Capture the cell that displays the provided text and extract its (x, y) central coordinate. 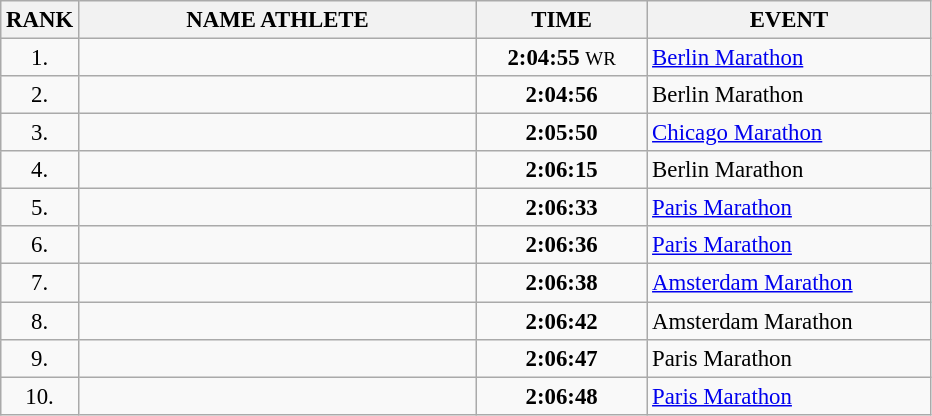
5. (40, 208)
EVENT (789, 20)
RANK (40, 20)
2:05:50 (562, 133)
10. (40, 396)
2:06:42 (562, 321)
TIME (562, 20)
2:04:56 (562, 95)
4. (40, 170)
2:06:48 (562, 396)
NAME ATHLETE (277, 20)
Chicago Marathon (789, 133)
2:06:33 (562, 208)
2:06:38 (562, 283)
2:06:15 (562, 170)
1. (40, 58)
6. (40, 245)
2:06:36 (562, 245)
3. (40, 133)
2:06:47 (562, 358)
9. (40, 358)
7. (40, 283)
8. (40, 321)
2. (40, 95)
2:04:55 WR (562, 58)
